Provide the (x, y) coordinate of the cell's center where the given text is located.  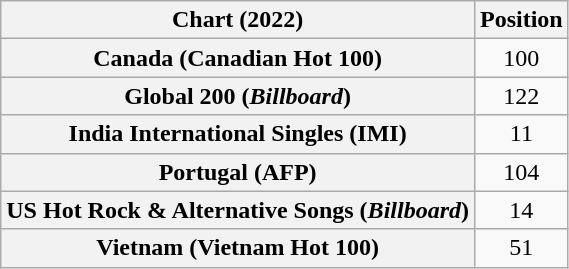
US Hot Rock & Alternative Songs (Billboard) (238, 210)
Portugal (AFP) (238, 172)
Chart (2022) (238, 20)
Canada (Canadian Hot 100) (238, 58)
104 (521, 172)
51 (521, 248)
11 (521, 134)
100 (521, 58)
Vietnam (Vietnam Hot 100) (238, 248)
Position (521, 20)
India International Singles (IMI) (238, 134)
Global 200 (Billboard) (238, 96)
14 (521, 210)
122 (521, 96)
